Determine the (x, y) coordinate at the center of the cell enclosing the given text.  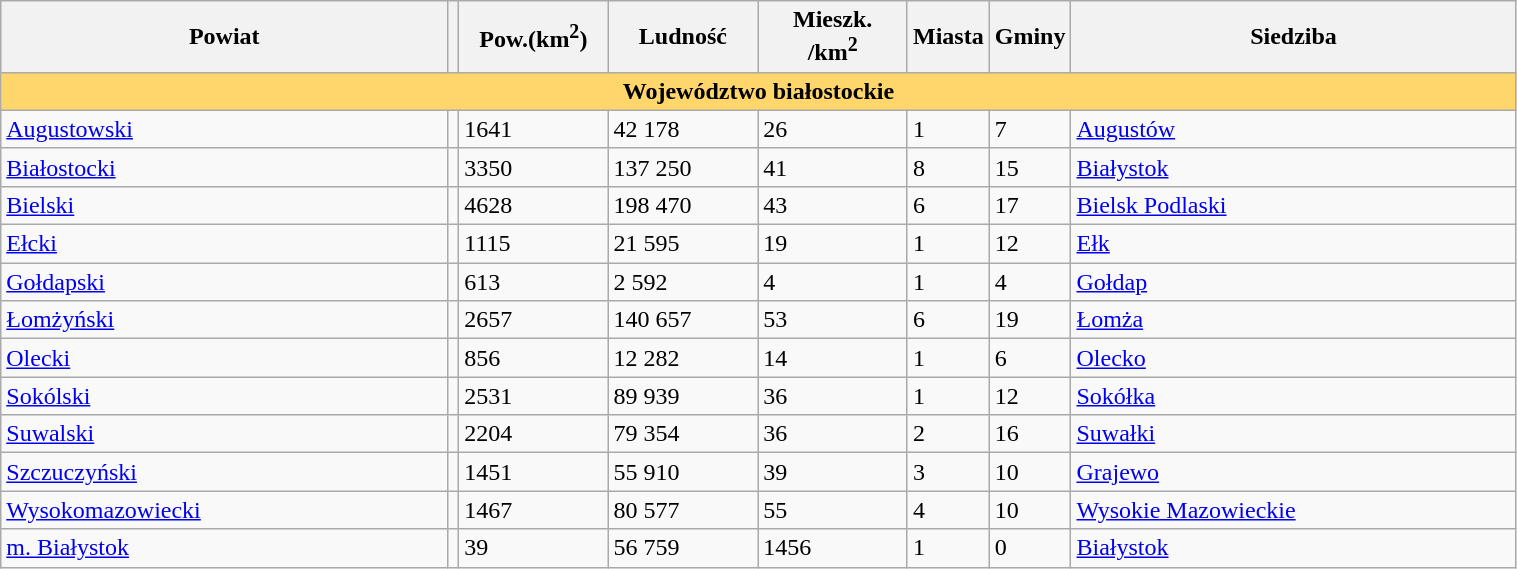
4628 (534, 205)
613 (534, 282)
8 (948, 167)
Ełcki (224, 244)
Bielsk Podlaski (1294, 205)
3 (948, 472)
42 178 (683, 129)
Miasta (948, 37)
Bielski (224, 205)
Pow.(km2) (534, 37)
Sokólski (224, 396)
14 (833, 358)
80 577 (683, 510)
3350 (534, 167)
Powiat (224, 37)
55 910 (683, 472)
12 282 (683, 358)
0 (1030, 548)
Augustowski (224, 129)
21 595 (683, 244)
Gołdap (1294, 282)
2204 (534, 434)
Gołdapski (224, 282)
Białostocki (224, 167)
Wysokomazowiecki (224, 510)
2657 (534, 320)
Olecko (1294, 358)
2 (948, 434)
Sokółka (1294, 396)
Siedziba (1294, 37)
89 939 (683, 396)
43 (833, 205)
Województwo białostockie (758, 91)
Szczuczyński (224, 472)
41 (833, 167)
7 (1030, 129)
Wysokie Mazowieckie (1294, 510)
Suwałki (1294, 434)
Ełk (1294, 244)
15 (1030, 167)
856 (534, 358)
m. Białystok (224, 548)
56 759 (683, 548)
Augustów (1294, 129)
140 657 (683, 320)
17 (1030, 205)
Gminy (1030, 37)
Mieszk. /km2 (833, 37)
1451 (534, 472)
79 354 (683, 434)
Olecki (224, 358)
55 (833, 510)
Ludność (683, 37)
2531 (534, 396)
Łomża (1294, 320)
137 250 (683, 167)
16 (1030, 434)
Łomżyński (224, 320)
1115 (534, 244)
26 (833, 129)
2 592 (683, 282)
1641 (534, 129)
53 (833, 320)
Suwalski (224, 434)
1456 (833, 548)
Grajewo (1294, 472)
1467 (534, 510)
198 470 (683, 205)
